Search for the cell housing the specified text and yield its [X, Y] center coordinate. 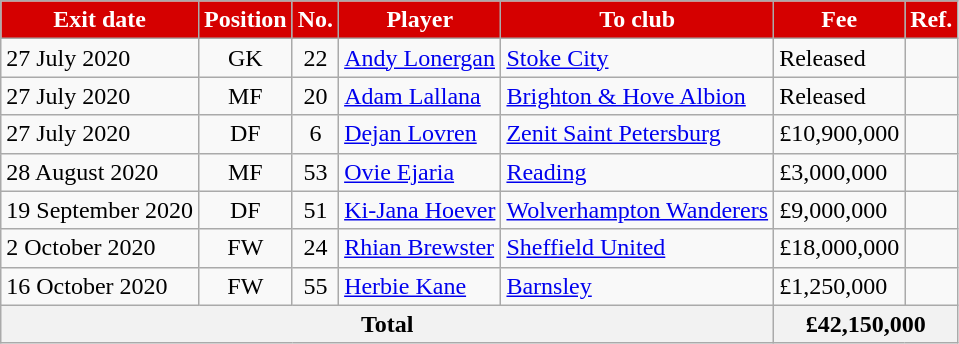
Total [388, 324]
To club [638, 20]
Player [420, 20]
Andy Lonergan [420, 58]
Herbie Kane [420, 286]
Fee [840, 20]
16 October 2020 [100, 286]
Sheffield United [638, 248]
22 [315, 58]
53 [315, 172]
Exit date [100, 20]
£9,000,000 [840, 210]
£3,000,000 [840, 172]
19 September 2020 [100, 210]
Dejan Lovren [420, 134]
Rhian Brewster [420, 248]
Ki-Jana Hoever [420, 210]
£10,900,000 [840, 134]
Stoke City [638, 58]
Ovie Ejaria [420, 172]
Adam Lallana [420, 96]
Wolverhampton Wanderers [638, 210]
20 [315, 96]
Ref. [932, 20]
£18,000,000 [840, 248]
28 August 2020 [100, 172]
Brighton & Hove Albion [638, 96]
GK [245, 58]
55 [315, 286]
24 [315, 248]
Barnsley [638, 286]
No. [315, 20]
Zenit Saint Petersburg [638, 134]
£1,250,000 [840, 286]
6 [315, 134]
51 [315, 210]
2 October 2020 [100, 248]
Position [245, 20]
£42,150,000 [866, 324]
Reading [638, 172]
